For the text-containing cell, return its midpoint in [x, y] coordinate format. 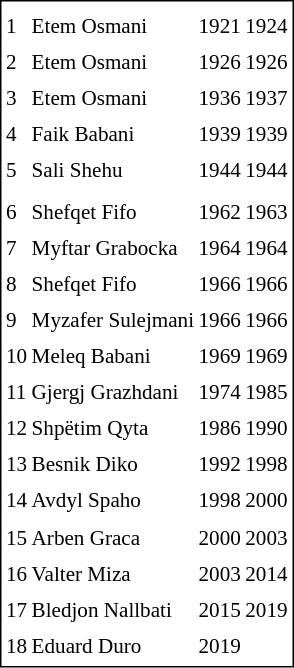
3 [16, 99]
14 [16, 501]
17 [16, 610]
1937 [266, 99]
1963 [266, 212]
1962 [220, 212]
18 [16, 646]
1985 [266, 393]
Avdyl Spaho [113, 501]
2 [16, 63]
7 [16, 248]
Valter Miza [113, 573]
Bledjon Nallbati [113, 610]
1936 [220, 99]
8 [16, 284]
Eduard Duro [113, 646]
10 [16, 356]
2015 [220, 610]
1986 [220, 429]
1992 [220, 465]
1924 [266, 26]
Arben Graca [113, 537]
1974 [220, 393]
Shpëtim Qyta [113, 429]
12 [16, 429]
16 [16, 573]
1 [16, 26]
Meleq Babani [113, 356]
Faik Babani [113, 135]
15 [16, 537]
4 [16, 135]
Besnik Diko [113, 465]
1921 [220, 26]
6 [16, 212]
11 [16, 393]
Gjergj Grazhdani [113, 393]
Myftar Grabocka [113, 248]
5 [16, 171]
9 [16, 320]
13 [16, 465]
Myzafer Sulejmani [113, 320]
2014 [266, 573]
1990 [266, 429]
Sali Shehu [113, 171]
